For the text-containing cell, return its midpoint in (X, Y) coordinate format. 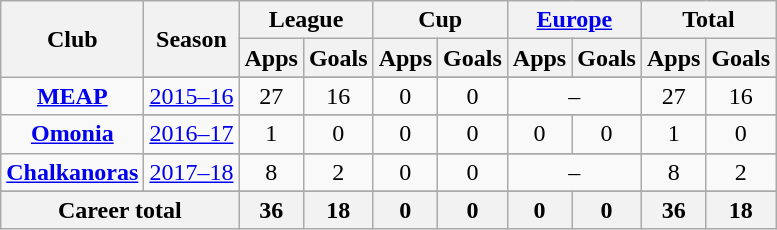
Omonia (72, 134)
Season (192, 39)
2017–18 (192, 172)
Club (72, 39)
Cup (440, 20)
Total (708, 20)
2016–17 (192, 134)
MEAP (72, 96)
Chalkanoras (72, 172)
League (306, 20)
Europe (574, 20)
Career total (120, 210)
2015–16 (192, 96)
